Return [x, y] of the center of cell containing provided text 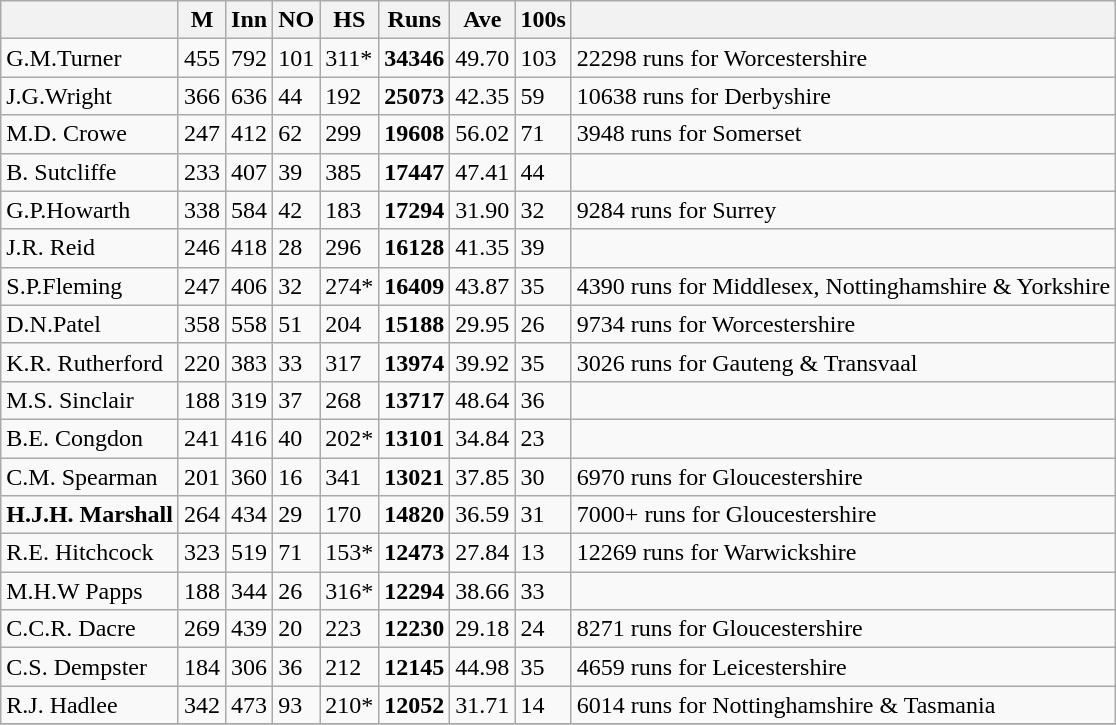
8271 runs for Gloucestershire [843, 629]
519 [250, 553]
38.66 [482, 591]
30 [543, 477]
103 [543, 58]
29.18 [482, 629]
16 [296, 477]
12230 [414, 629]
51 [296, 324]
62 [296, 134]
12052 [414, 705]
Runs [414, 20]
306 [250, 667]
42.35 [482, 96]
39.92 [482, 362]
344 [250, 591]
15188 [414, 324]
48.64 [482, 400]
269 [202, 629]
13717 [414, 400]
342 [202, 705]
558 [250, 324]
J.R. Reid [90, 248]
C.S. Dempster [90, 667]
23 [543, 438]
584 [250, 210]
7000+ runs for Gloucestershire [843, 515]
360 [250, 477]
13 [543, 553]
D.N.Patel [90, 324]
12294 [414, 591]
13021 [414, 477]
241 [202, 438]
37.85 [482, 477]
184 [202, 667]
19608 [414, 134]
R.E. Hitchcock [90, 553]
49.70 [482, 58]
319 [250, 400]
385 [350, 172]
R.J. Hadlee [90, 705]
418 [250, 248]
14820 [414, 515]
274* [350, 286]
358 [202, 324]
31.90 [482, 210]
M [202, 20]
NO [296, 20]
HS [350, 20]
416 [250, 438]
473 [250, 705]
G.M.Turner [90, 58]
56.02 [482, 134]
M.H.W Papps [90, 591]
M.S. Sinclair [90, 400]
202* [350, 438]
12473 [414, 553]
12145 [414, 667]
Ave [482, 20]
36.59 [482, 515]
192 [350, 96]
C.C.R. Dacre [90, 629]
338 [202, 210]
407 [250, 172]
20 [296, 629]
204 [350, 324]
G.P.Howarth [90, 210]
323 [202, 553]
40 [296, 438]
455 [202, 58]
14 [543, 705]
201 [202, 477]
10638 runs for Derbyshire [843, 96]
383 [250, 362]
636 [250, 96]
93 [296, 705]
47.41 [482, 172]
13974 [414, 362]
29 [296, 515]
29.95 [482, 324]
H.J.H. Marshall [90, 515]
406 [250, 286]
9284 runs for Surrey [843, 210]
9734 runs for Worcestershire [843, 324]
299 [350, 134]
101 [296, 58]
34346 [414, 58]
366 [202, 96]
100s [543, 20]
12269 runs for Warwickshire [843, 553]
311* [350, 58]
296 [350, 248]
183 [350, 210]
S.P.Fleming [90, 286]
223 [350, 629]
24 [543, 629]
439 [250, 629]
M.D. Crowe [90, 134]
210* [350, 705]
42 [296, 210]
28 [296, 248]
B.E. Congdon [90, 438]
13101 [414, 438]
212 [350, 667]
3026 runs for Gauteng & Transvaal [843, 362]
31.71 [482, 705]
6970 runs for Gloucestershire [843, 477]
22298 runs for Worcestershire [843, 58]
4659 runs for Leicestershire [843, 667]
K.R. Rutherford [90, 362]
434 [250, 515]
16128 [414, 248]
34.84 [482, 438]
264 [202, 515]
17294 [414, 210]
37 [296, 400]
16409 [414, 286]
59 [543, 96]
153* [350, 553]
3948 runs for Somerset [843, 134]
C.M. Spearman [90, 477]
J.G.Wright [90, 96]
27.84 [482, 553]
246 [202, 248]
B. Sutcliffe [90, 172]
17447 [414, 172]
Inn [250, 20]
43.87 [482, 286]
412 [250, 134]
44.98 [482, 667]
4390 runs for Middlesex, Nottinghamshire & Yorkshire [843, 286]
317 [350, 362]
220 [202, 362]
41.35 [482, 248]
233 [202, 172]
316* [350, 591]
170 [350, 515]
341 [350, 477]
31 [543, 515]
792 [250, 58]
25073 [414, 96]
6014 runs for Nottinghamshire & Tasmania [843, 705]
268 [350, 400]
